Find where the given text appears and provide that cell's center as (x, y) coordinate. 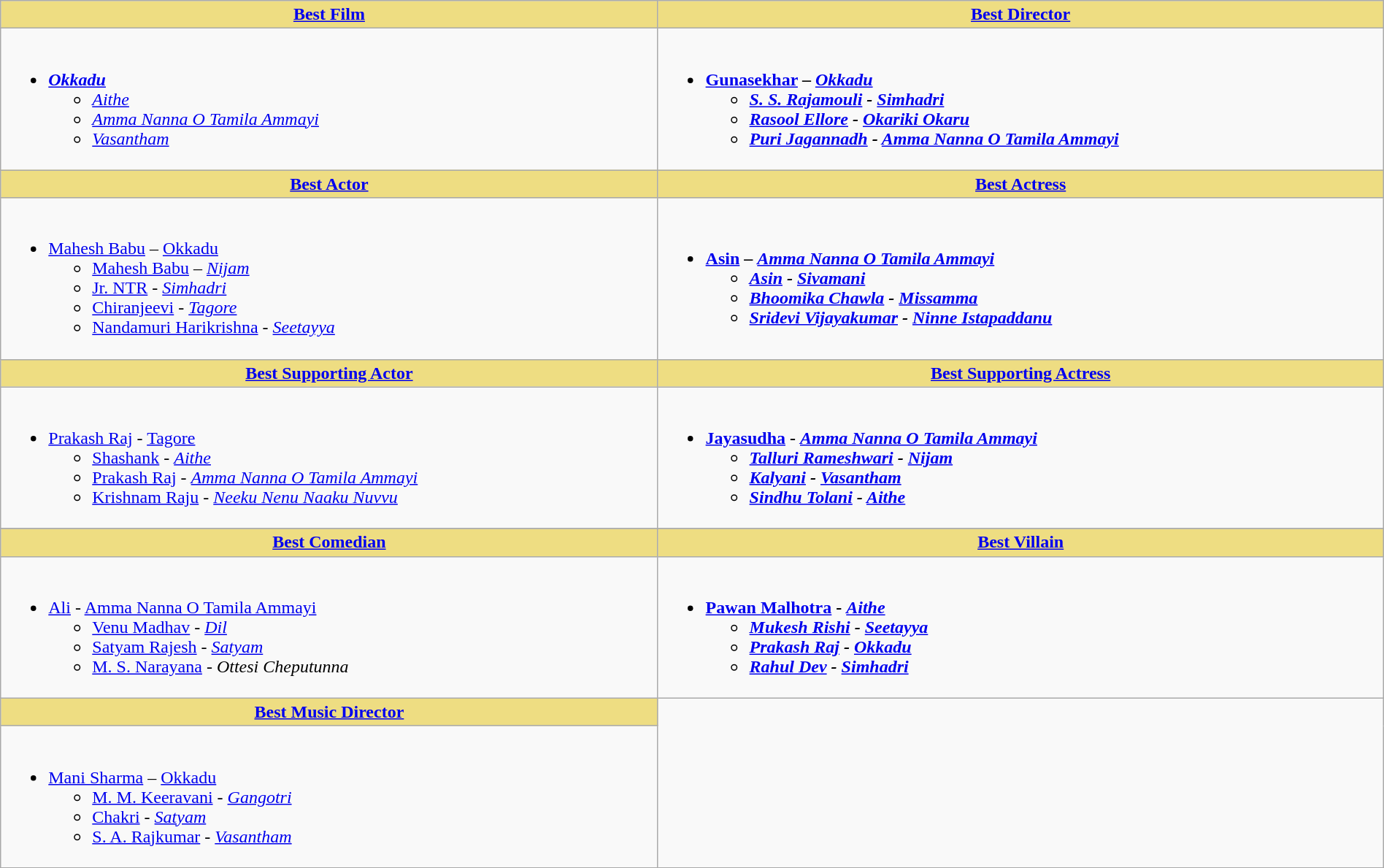
Mahesh Babu – OkkaduMahesh Babu – NijamJr. NTR - SimhadriChiranjeevi - TagoreNandamuri Harikrishna - Seetayya (329, 279)
OkkaduAitheAmma Nanna O Tamila AmmayiVasantham (329, 99)
Jayasudha - Amma Nanna O Tamila AmmayiTalluri Rameshwari - NijamKalyani - VasanthamSindhu Tolani - Aithe (1020, 458)
Pawan Malhotra - AitheMukesh Rishi - SeetayyaPrakash Raj - OkkaduRahul Dev - Simhadri (1020, 627)
Best Film (329, 15)
Best Actor (329, 184)
Best Comedian (329, 542)
Best Villain (1020, 542)
Best Supporting Actress (1020, 373)
Best Actress (1020, 184)
Best Director (1020, 15)
Ali - Amma Nanna O Tamila AmmayiVenu Madhav - DilSatyam Rajesh - SatyamM. S. Narayana - Ottesi Cheputunna (329, 627)
Best Supporting Actor (329, 373)
Asin – Amma Nanna O Tamila AmmayiAsin - SivamaniBhoomika Chawla - MissammaSridevi Vijayakumar - Ninne Istapaddanu (1020, 279)
Gunasekhar – OkkaduS. S. Rajamouli - SimhadriRasool Ellore - Okariki OkaruPuri Jagannadh - Amma Nanna O Tamila Ammayi (1020, 99)
Best Music Director (329, 712)
Prakash Raj - TagoreShashank - AithePrakash Raj - Amma Nanna O Tamila AmmayiKrishnam Raju - Neeku Nenu Naaku Nuvvu (329, 458)
Mani Sharma – OkkaduM. M. Keeravani - GangotriChakri - SatyamS. A. Rajkumar - Vasantham (329, 796)
